Capture the cell that displays the provided text and extract its (X, Y) central coordinate. 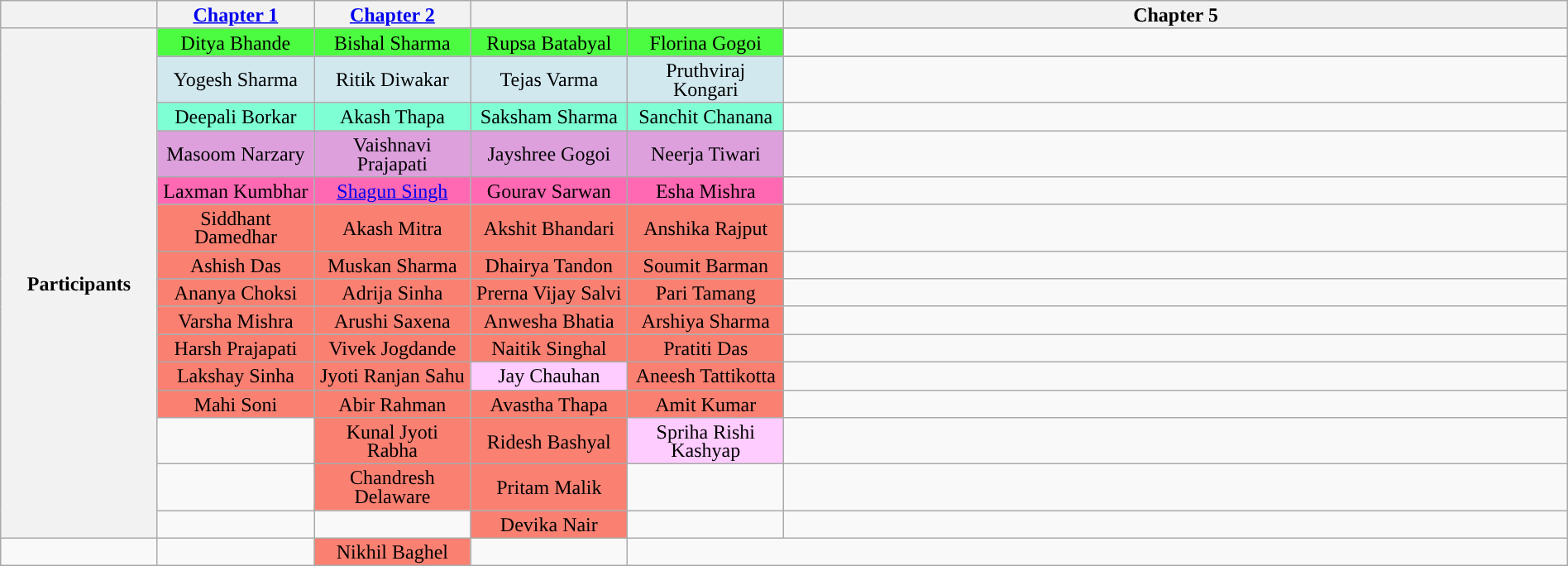
Ananya Choksi (235, 293)
Kunal Jyoti Rabha (392, 441)
Soumit Barman (706, 265)
Mahi Soni (235, 404)
Laxman Kumbhar (235, 191)
Spriha Rishi Kashyap (706, 441)
Jay Chauhan (549, 376)
Arshiya Sharma (706, 320)
Esha Mishra (706, 191)
Gourav Sarwan (549, 191)
Akash Thapa (392, 117)
Vivek Jogdande (392, 348)
Pari Tamang (706, 293)
Sanchit Chanana (706, 117)
Pratiti Das (706, 348)
Adrija Sinha (392, 293)
Arushi Saxena (392, 320)
Lakshay Sinha (235, 376)
Masoom Narzary (235, 154)
Nikhil Baghel (392, 552)
Chapter 2 (392, 15)
Vaishnavi Prajapati (392, 154)
Tejas Varma (549, 79)
Bishal Sharma (392, 42)
Aneesh Tattikotta (706, 376)
Florina Gogoi (706, 42)
Rupsa Batabyal (549, 42)
Chapter 1 (235, 15)
Chandresh Delaware (392, 487)
Prerna Vijay Salvi (549, 293)
Amit Kumar (706, 404)
Shagun Singh (392, 191)
Pruthviraj Kongari (706, 79)
Participants (79, 283)
Jayshree Gogoi (549, 154)
Ritik Diwakar (392, 79)
Muskan Sharma (392, 265)
Chapter 5 (1176, 15)
Varsha Mishra (235, 320)
Abir Rahman (392, 404)
Ditya Bhande (235, 42)
Harsh Prajapati (235, 348)
Akash Mitra (392, 228)
Akshit Bhandari (549, 228)
Ashish Das (235, 265)
Saksham Sharma (549, 117)
Jyoti Ranjan Sahu (392, 376)
Naitik Singhal (549, 348)
Anwesha Bhatia (549, 320)
Ridesh Bashyal (549, 441)
Anshika Rajput (706, 228)
Yogesh Sharma (235, 79)
Siddhant Damedhar (235, 228)
Neerja Tiwari (706, 154)
Devika Nair (549, 525)
Avastha Thapa (549, 404)
Dhairya Tandon (549, 265)
Deepali Borkar (235, 117)
Pritam Malik (549, 487)
